Capture the cell that displays the provided text and extract its [x, y] central coordinate. 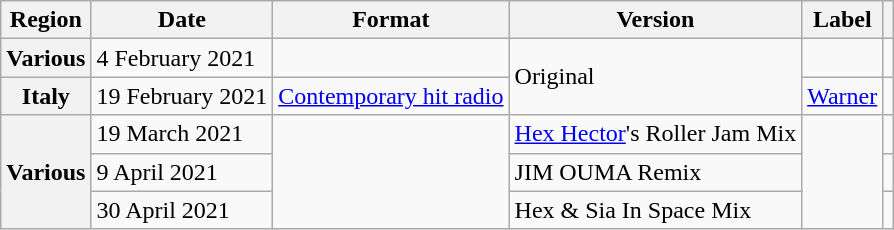
Label [842, 20]
4 February 2021 [182, 58]
19 March 2021 [182, 134]
JIM OUMA Remix [656, 172]
9 April 2021 [182, 172]
Format [391, 20]
Contemporary hit radio [391, 96]
Date [182, 20]
Warner [842, 96]
Version [656, 20]
Original [656, 77]
Hex Hector's Roller Jam Mix [656, 134]
19 February 2021 [182, 96]
Region [46, 20]
30 April 2021 [182, 210]
Italy [46, 96]
Hex & Sia In Space Mix [656, 210]
